Provide the (X, Y) coordinate of the cell's center where the given text is located.  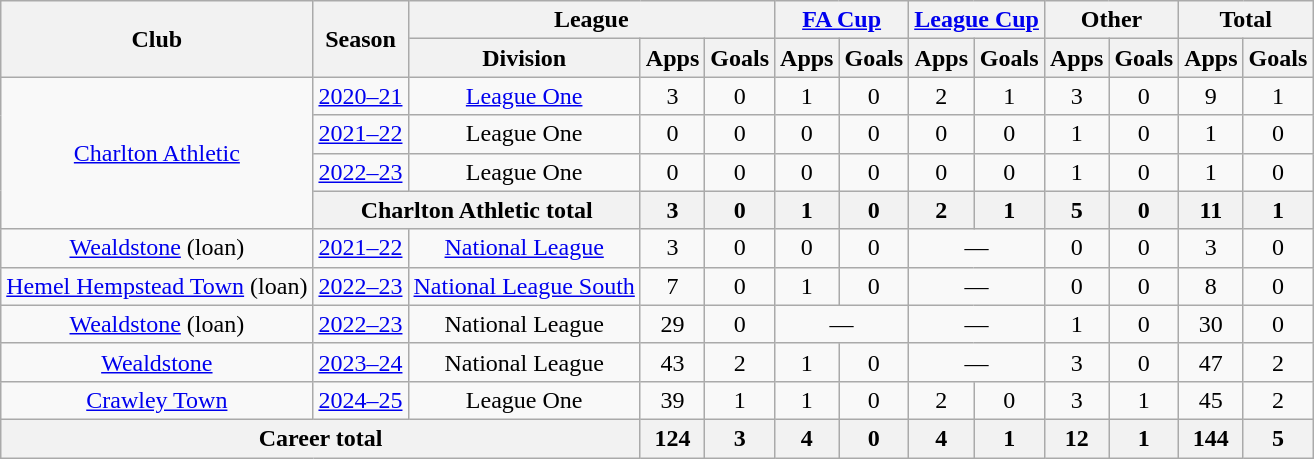
Season (360, 39)
29 (672, 324)
8 (1211, 286)
Total (1246, 20)
Charlton Athletic total (476, 210)
124 (672, 438)
9 (1211, 96)
11 (1211, 210)
2023–24 (360, 362)
League (592, 20)
12 (1076, 438)
2020–21 (360, 96)
Other (1111, 20)
National League South (524, 286)
Crawley Town (157, 400)
Division (524, 58)
47 (1211, 362)
League Cup (977, 20)
43 (672, 362)
Club (157, 39)
2024–25 (360, 400)
144 (1211, 438)
FA Cup (842, 20)
Career total (321, 438)
7 (672, 286)
39 (672, 400)
45 (1211, 400)
Charlton Athletic (157, 153)
30 (1211, 324)
Hemel Hempstead Town (loan) (157, 286)
Wealdstone (157, 362)
